Find where the given text appears and provide that cell's center as (X, Y) coordinate. 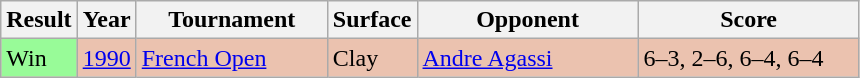
Year (106, 20)
Surface (372, 20)
Andre Agassi (528, 58)
6–3, 2–6, 6–4, 6–4 (748, 58)
Score (748, 20)
1990 (106, 58)
Tournament (232, 20)
French Open (232, 58)
Win (39, 58)
Result (39, 20)
Opponent (528, 20)
Clay (372, 58)
